Return the [X, Y] coordinate for the center point of the cell that contains the specified text.  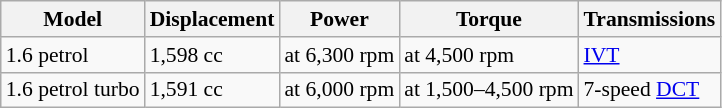
1,598 cc [212, 55]
Model [73, 19]
at 4,500 rpm [488, 55]
at 6,300 rpm [339, 55]
7-speed DCT [649, 90]
1.6 petrol turbo [73, 90]
IVT [649, 55]
Torque [488, 19]
1,591 cc [212, 90]
Power [339, 19]
at 6,000 rpm [339, 90]
Displacement [212, 19]
at 1,500–4,500 rpm [488, 90]
1.6 petrol [73, 55]
Transmissions [649, 19]
